Identify which cell holds the provided text, then report its (X, Y) central coordinate. 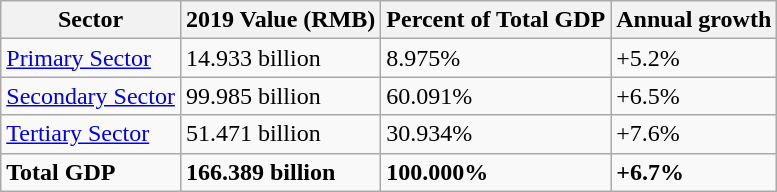
30.934% (496, 134)
100.000% (496, 172)
2019 Value (RMB) (280, 20)
Sector (91, 20)
51.471 billion (280, 134)
+6.7% (694, 172)
14.933 billion (280, 58)
+7.6% (694, 134)
Tertiary Sector (91, 134)
Secondary Sector (91, 96)
99.985 billion (280, 96)
+6.5% (694, 96)
60.091% (496, 96)
166.389 billion (280, 172)
Percent of Total GDP (496, 20)
+5.2% (694, 58)
8.975% (496, 58)
Primary Sector (91, 58)
Total GDP (91, 172)
Annual growth (694, 20)
